Identify which cell holds the provided text, then report its (X, Y) central coordinate. 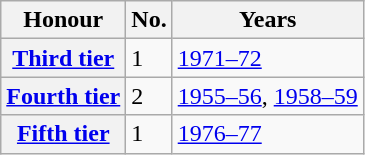
1976–77 (268, 134)
Years (268, 20)
1955–56, 1958–59 (268, 96)
2 (149, 96)
Third tier (64, 58)
1971–72 (268, 58)
No. (149, 20)
Fifth tier (64, 134)
Fourth tier (64, 96)
Honour (64, 20)
